Search for the cell housing the specified text and yield its [X, Y] center coordinate. 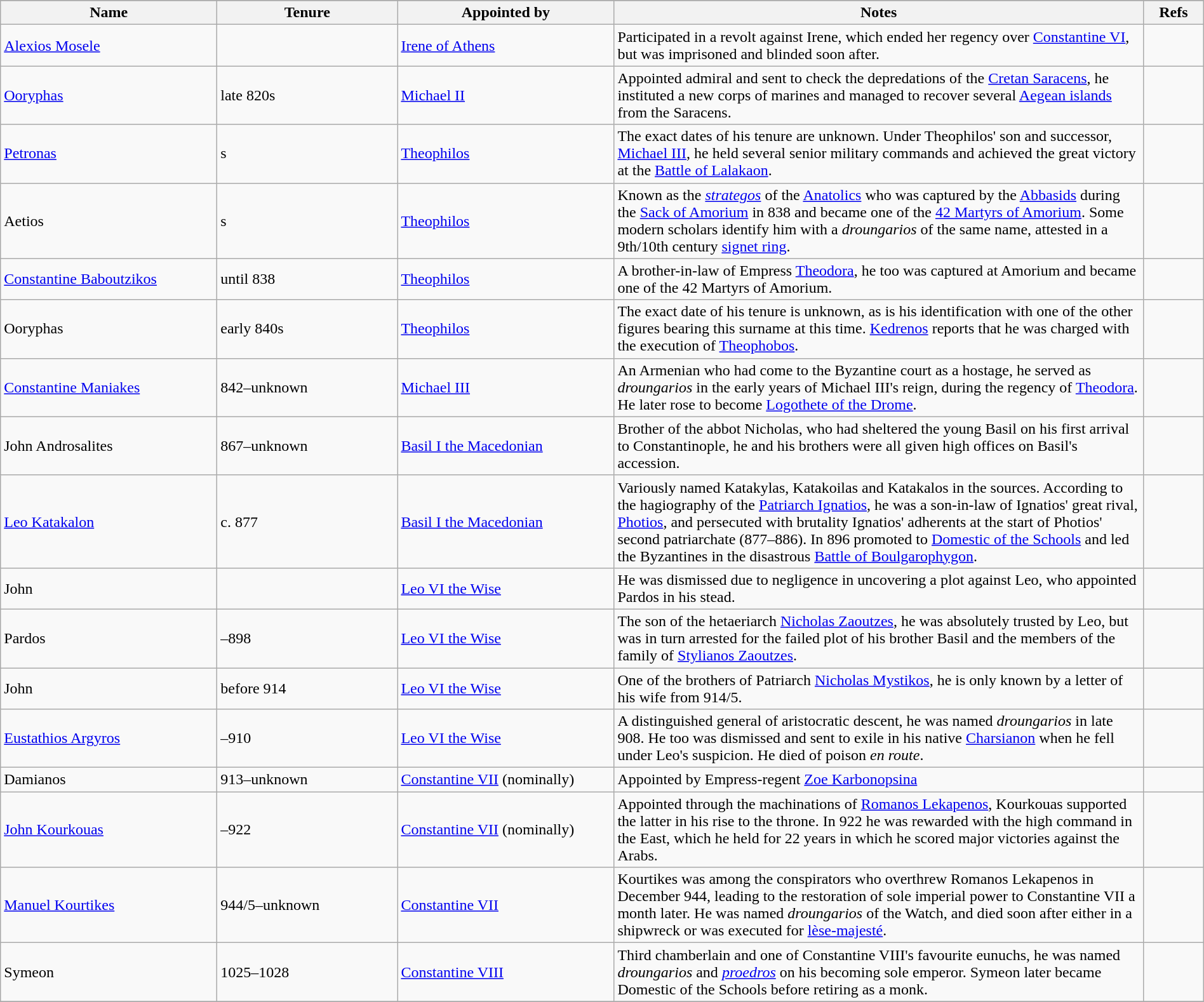
Constantine Baboutzikos [109, 279]
Damianos [109, 780]
Leo Katakalon [109, 521]
Symeon [109, 972]
Name [109, 13]
Aetios [109, 221]
913–unknown [307, 780]
Pardos [109, 638]
–898 [307, 638]
Refs [1174, 13]
before 914 [307, 688]
A brother-in-law of Empress Theodora, he too was captured at Amorium and became one of the 42 Martyrs of Amorium. [879, 279]
Constantine VII [505, 905]
Notes [879, 13]
c. 877 [307, 521]
He was dismissed due to negligence in uncovering a plot against Leo, who appointed Pardos in his stead. [879, 588]
Eustathios Argyros [109, 738]
Petronas [109, 154]
842–unknown [307, 387]
Appointed by Empress-regent Zoe Karbonopsina [879, 780]
John Kourkouas [109, 829]
late 820s [307, 95]
1025–1028 [307, 972]
Constantine VIII [505, 972]
until 838 [307, 279]
Appointed by [505, 13]
–922 [307, 829]
Irene of Athens [505, 46]
944/5–unknown [307, 905]
One of the brothers of Patriarch Nicholas Mystikos, he is only known by a letter of his wife from 914/5. [879, 688]
Constantine Maniakes [109, 387]
John Androsalites [109, 446]
Michael III [505, 387]
Tenure [307, 13]
867–unknown [307, 446]
Participated in a revolt against Irene, which ended her regency over Constantine VI, but was imprisoned and blinded soon after. [879, 46]
Alexios Mosele [109, 46]
early 840s [307, 329]
Michael II [505, 95]
Manuel Kourtikes [109, 905]
–910 [307, 738]
